Scan for the cell matching the given text and deliver its (x, y) coordinate at center. 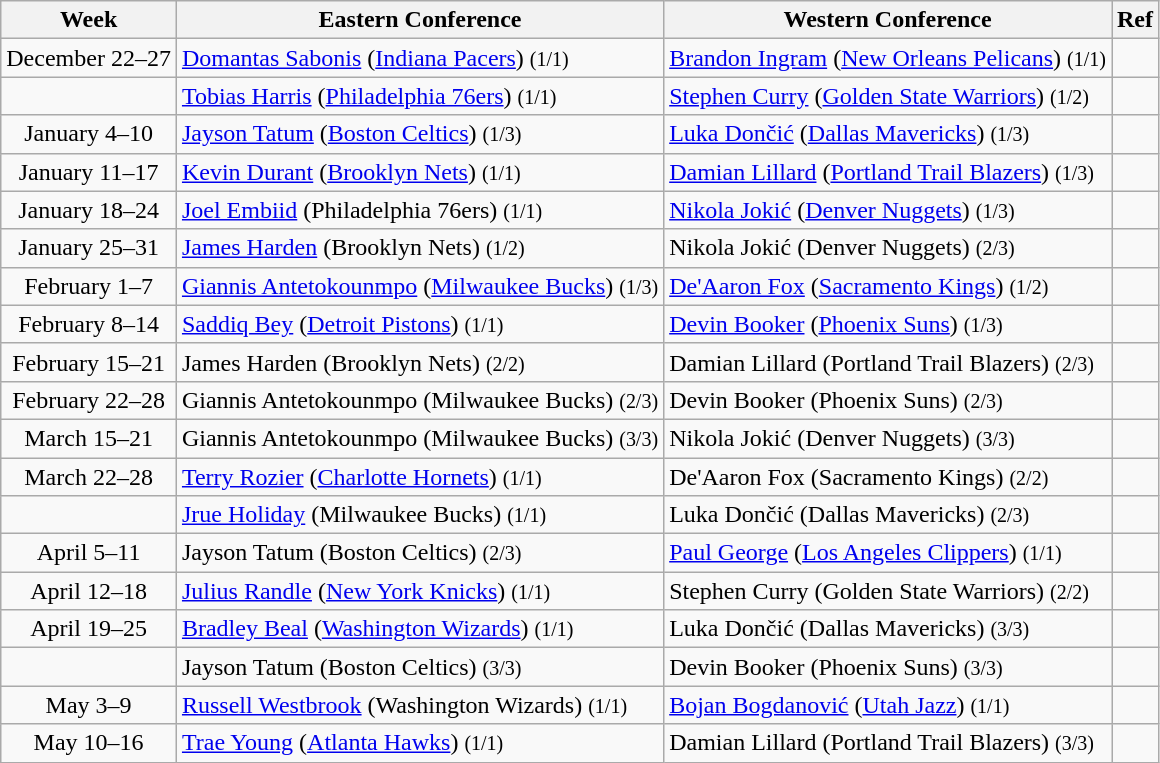
Damian Lillard (Portland Trail Blazers) (3/3) (888, 743)
Tobias Harris (Philadelphia 76ers) (1/1) (420, 96)
April 19–25 (89, 629)
Devin Booker (Phoenix Suns) (3/3) (888, 667)
May 10–16 (89, 743)
James Harden (Brooklyn Nets) (1/2) (420, 248)
Saddiq Bey (Detroit Pistons) (1/1) (420, 324)
February 15–21 (89, 362)
April 12–18 (89, 591)
March 15–21 (89, 438)
Terry Rozier (Charlotte Hornets) (1/1) (420, 477)
March 22–28 (89, 477)
Russell Westbrook (Washington Wizards) (1/1) (420, 705)
Damian Lillard (Portland Trail Blazers) (1/3) (888, 172)
Nikola Jokić (Denver Nuggets) (1/3) (888, 210)
February 22–28 (89, 400)
Ref (1136, 20)
De'Aaron Fox (Sacramento Kings) (1/2) (888, 286)
De'Aaron Fox (Sacramento Kings) (2/2) (888, 477)
Joel Embiid (Philadelphia 76ers) (1/1) (420, 210)
Domantas Sabonis (Indiana Pacers) (1/1) (420, 58)
Devin Booker (Phoenix Suns) (1/3) (888, 324)
Giannis Antetokounmpo (Milwaukee Bucks) (1/3) (420, 286)
January 18–24 (89, 210)
Bradley Beal (Washington Wizards) (1/1) (420, 629)
Stephen Curry (Golden State Warriors) (2/2) (888, 591)
Bojan Bogdanović (Utah Jazz) (1/1) (888, 705)
Giannis Antetokounmpo (Milwaukee Bucks) (3/3) (420, 438)
Devin Booker (Phoenix Suns) (2/3) (888, 400)
Damian Lillard (Portland Trail Blazers) (2/3) (888, 362)
Jayson Tatum (Boston Celtics) (1/3) (420, 134)
January 25–31 (89, 248)
April 5–11 (89, 553)
February 8–14 (89, 324)
May 3–9 (89, 705)
Jayson Tatum (Boston Celtics) (3/3) (420, 667)
Week (89, 20)
Nikola Jokić (Denver Nuggets) (2/3) (888, 248)
February 1–7 (89, 286)
Luka Dončić (Dallas Mavericks) (3/3) (888, 629)
Trae Young (Atlanta Hawks) (1/1) (420, 743)
Kevin Durant (Brooklyn Nets) (1/1) (420, 172)
Nikola Jokić (Denver Nuggets) (3/3) (888, 438)
December 22–27 (89, 58)
Luka Dončić (Dallas Mavericks) (2/3) (888, 515)
Luka Dončić (Dallas Mavericks) (1/3) (888, 134)
James Harden (Brooklyn Nets) (2/2) (420, 362)
Jrue Holiday (Milwaukee Bucks) (1/1) (420, 515)
Stephen Curry (Golden State Warriors) (1/2) (888, 96)
Jayson Tatum (Boston Celtics) (2/3) (420, 553)
Giannis Antetokounmpo (Milwaukee Bucks) (2/3) (420, 400)
Western Conference (888, 20)
Julius Randle (New York Knicks) (1/1) (420, 591)
January 11–17 (89, 172)
Paul George (Los Angeles Clippers) (1/1) (888, 553)
January 4–10 (89, 134)
Brandon Ingram (New Orleans Pelicans) (1/1) (888, 58)
Eastern Conference (420, 20)
